Search for the cell housing the specified text and yield its [x, y] center coordinate. 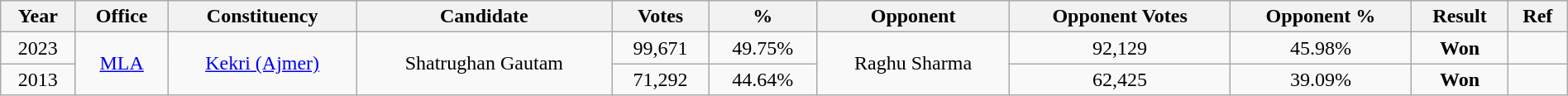
Result [1460, 17]
99,671 [661, 48]
MLA [122, 64]
49.75% [762, 48]
92,129 [1120, 48]
Candidate [485, 17]
62,425 [1120, 79]
% [762, 17]
Office [122, 17]
Shatrughan Gautam [485, 64]
Opponent Votes [1120, 17]
39.09% [1320, 79]
71,292 [661, 79]
Year [38, 17]
Votes [661, 17]
45.98% [1320, 48]
Raghu Sharma [913, 64]
44.64% [762, 79]
Opponent % [1320, 17]
Constituency [261, 17]
Opponent [913, 17]
Kekri (Ajmer) [261, 64]
2023 [38, 48]
Ref [1537, 17]
2013 [38, 79]
